Return the (x, y) coordinate for the center point of the cell that contains the specified text.  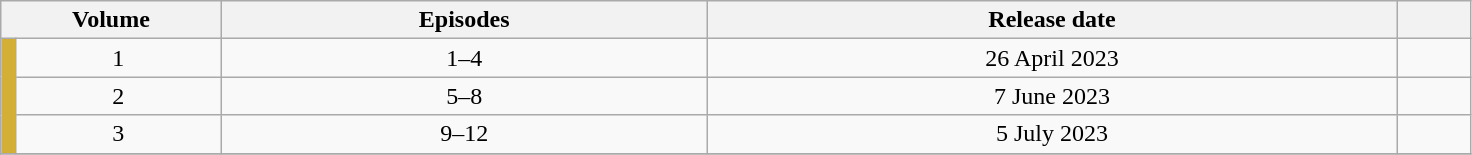
26 April 2023 (1052, 58)
5 July 2023 (1052, 134)
Volume (111, 20)
9–12 (464, 134)
7 June 2023 (1052, 96)
2 (118, 96)
3 (118, 134)
Release date (1052, 20)
1–4 (464, 58)
1 (118, 58)
Episodes (464, 20)
5–8 (464, 96)
